Determine the (X, Y) coordinate at the center of the cell enclosing the given text.  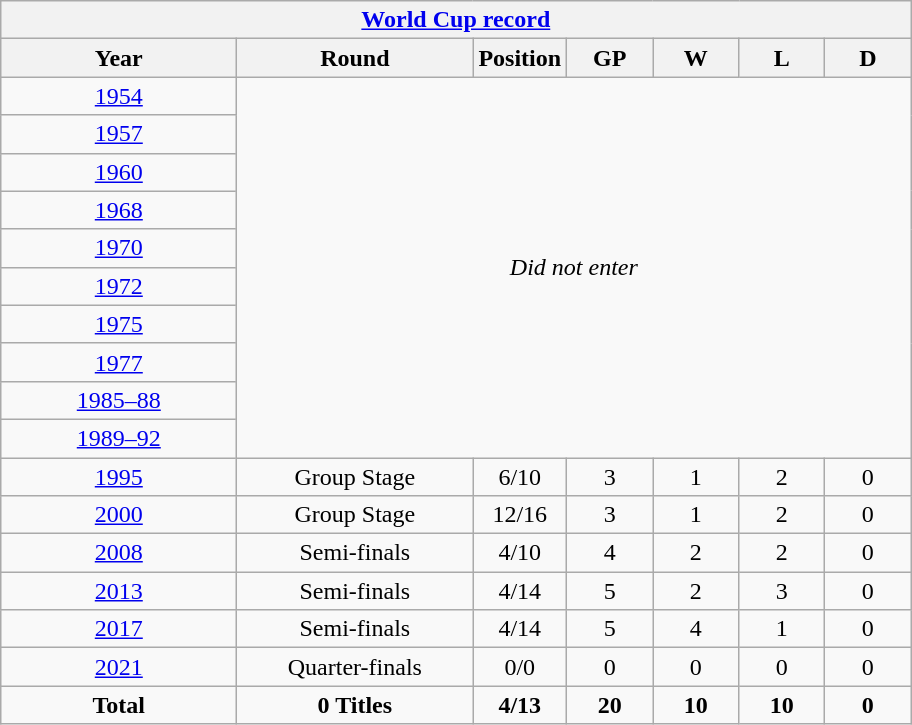
6/10 (520, 477)
12/16 (520, 515)
4/10 (520, 553)
2017 (119, 629)
L (782, 58)
Did not enter (574, 268)
Position (520, 58)
0 Titles (355, 705)
Year (119, 58)
Total (119, 705)
2013 (119, 591)
4/13 (520, 705)
1972 (119, 286)
W (696, 58)
1977 (119, 362)
Round (355, 58)
2008 (119, 553)
World Cup record (456, 20)
1968 (119, 210)
1985–88 (119, 400)
20 (610, 705)
0/0 (520, 667)
1960 (119, 172)
1957 (119, 134)
GP (610, 58)
2021 (119, 667)
1954 (119, 96)
2000 (119, 515)
1995 (119, 477)
Quarter-finals (355, 667)
D (868, 58)
1970 (119, 248)
1975 (119, 324)
1989–92 (119, 438)
